Identify which cell holds the provided text, then report its (X, Y) central coordinate. 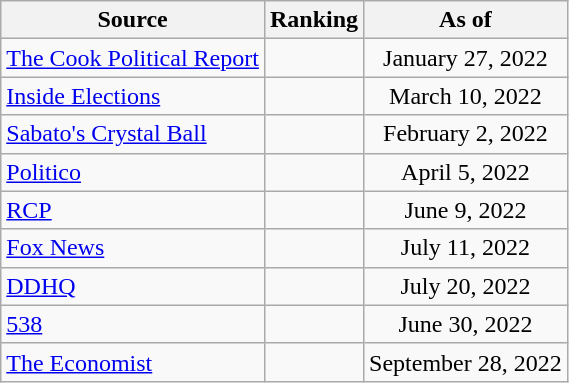
Inside Elections (133, 96)
Source (133, 20)
The Cook Political Report (133, 58)
January 27, 2022 (466, 58)
DDHQ (133, 286)
April 5, 2022 (466, 172)
Politico (133, 172)
July 11, 2022 (466, 248)
The Economist (133, 362)
July 20, 2022 (466, 286)
September 28, 2022 (466, 362)
February 2, 2022 (466, 134)
Fox News (133, 248)
As of (466, 20)
June 9, 2022 (466, 210)
RCP (133, 210)
538 (133, 324)
Ranking (314, 20)
Sabato's Crystal Ball (133, 134)
June 30, 2022 (466, 324)
March 10, 2022 (466, 96)
